Determine the [x, y] coordinate at the center of the cell enclosing the given text.  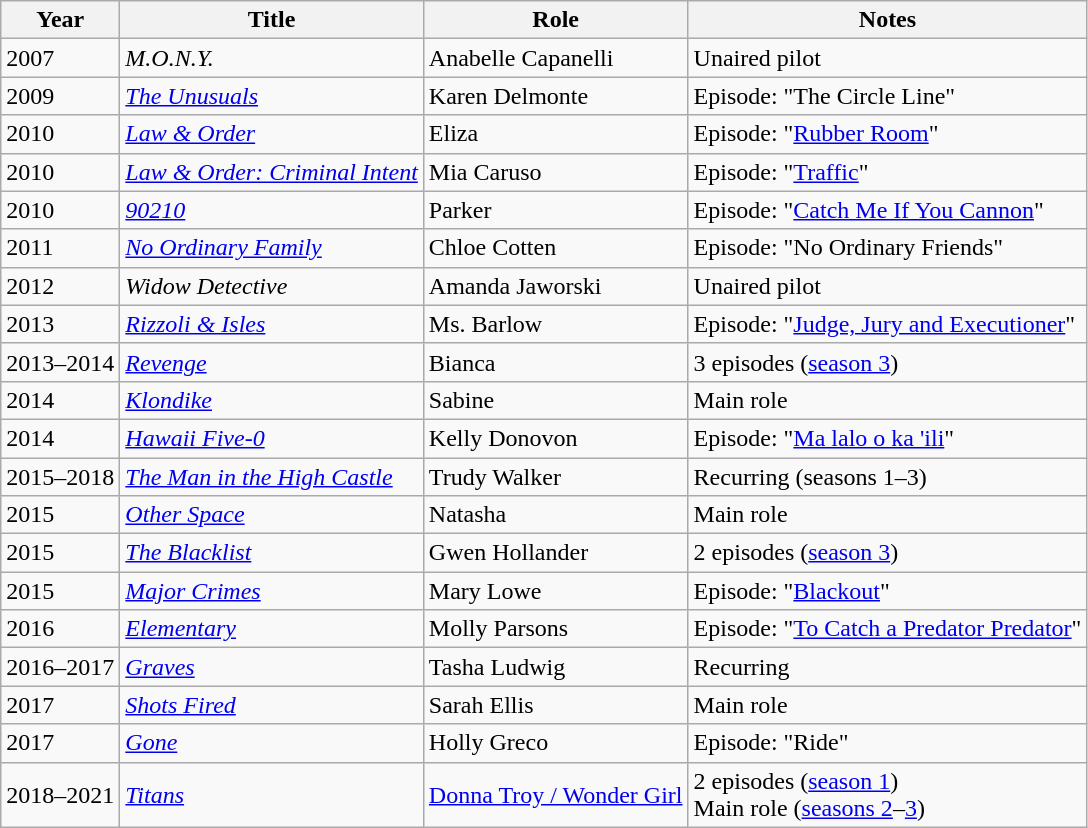
Rizzoli & Isles [272, 324]
Tasha Ludwig [556, 667]
2015–2018 [60, 477]
Elementary [272, 629]
2016 [60, 629]
Law & Order [272, 134]
Amanda Jaworski [556, 286]
Titans [272, 794]
2011 [60, 248]
Parker [556, 210]
Bianca [556, 362]
Widow Detective [272, 286]
Gwen Hollander [556, 553]
Law & Order: Criminal Intent [272, 172]
Major Crimes [272, 591]
Episode: "Judge, Jury and Executioner" [888, 324]
Sarah Ellis [556, 705]
M.O.N.Y. [272, 58]
Year [60, 20]
Holly Greco [556, 743]
The Blacklist [272, 553]
Anabelle Capanelli [556, 58]
Gone [272, 743]
2 episodes (season 3) [888, 553]
Kelly Donovon [556, 438]
Episode: "Traffic" [888, 172]
No Ordinary Family [272, 248]
Episode: "No Ordinary Friends" [888, 248]
2018–2021 [60, 794]
3 episodes (season 3) [888, 362]
2013–2014 [60, 362]
Sabine [556, 400]
Molly Parsons [556, 629]
Karen Delmonte [556, 96]
Other Space [272, 515]
The Unusuals [272, 96]
Ms. Barlow [556, 324]
Chloe Cotten [556, 248]
2009 [60, 96]
Episode: "Catch Me If You Cannon" [888, 210]
Episode: "Rubber Room" [888, 134]
Revenge [272, 362]
2012 [60, 286]
Mia Caruso [556, 172]
Mary Lowe [556, 591]
Role [556, 20]
90210 [272, 210]
Recurring [888, 667]
Donna Troy / Wonder Girl [556, 794]
2016–2017 [60, 667]
2 episodes (season 1)Main role (seasons 2–3) [888, 794]
Trudy Walker [556, 477]
The Man in the High Castle [272, 477]
Klondike [272, 400]
Title [272, 20]
Notes [888, 20]
Recurring (seasons 1–3) [888, 477]
Shots Fired [272, 705]
Hawaii Five-0 [272, 438]
Episode: "To Catch a Predator Predator" [888, 629]
2013 [60, 324]
Eliza [556, 134]
2007 [60, 58]
Episode: "The Circle Line" [888, 96]
Episode: "Blackout" [888, 591]
Graves [272, 667]
Episode: "Ride" [888, 743]
Episode: "Ma lalo o ka 'ili" [888, 438]
Natasha [556, 515]
